Extract the (x, y) coordinate from the center of the cell holding the provided text.  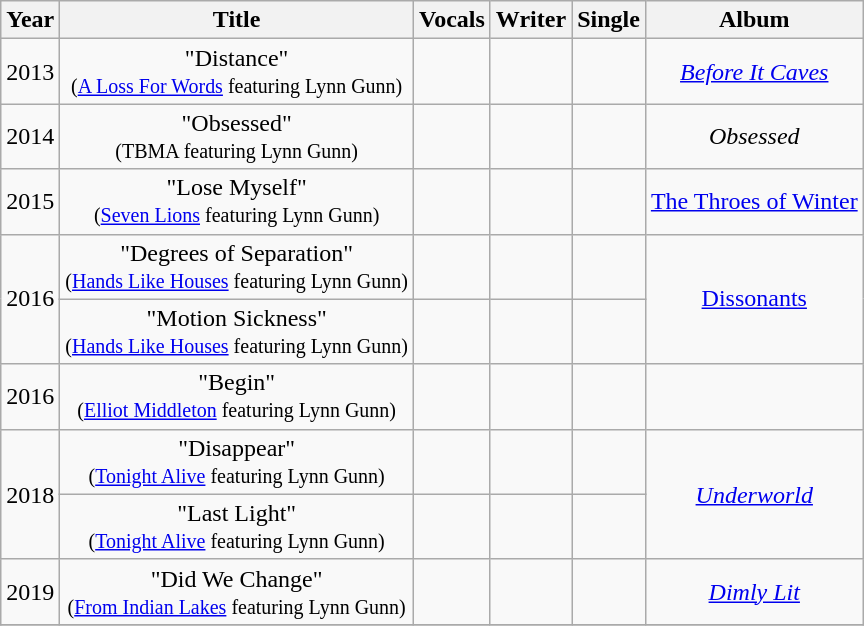
2018 (30, 494)
Year (30, 20)
"Did We Change"(From Indian Lakes featuring Lynn Gunn) (237, 592)
"Distance"(A Loss For Words featuring Lynn Gunn) (237, 72)
"Motion Sickness"(Hands Like Houses featuring Lynn Gunn) (237, 332)
Dimly Lit (754, 592)
Single (609, 20)
"Degrees of Separation"(Hands Like Houses featuring Lynn Gunn) (237, 266)
2019 (30, 592)
"Obsessed"(TBMA featuring Lynn Gunn) (237, 136)
2014 (30, 136)
Dissonants (754, 299)
"Last Light"(Tonight Alive featuring Lynn Gunn) (237, 526)
Obsessed (754, 136)
2013 (30, 72)
"Lose Myself"(Seven Lions featuring Lynn Gunn) (237, 202)
Title (237, 20)
Vocals (452, 20)
The Throes of Winter (754, 202)
"Begin"(Elliot Middleton featuring Lynn Gunn) (237, 396)
2015 (30, 202)
"Disappear"(Tonight Alive featuring Lynn Gunn) (237, 462)
Album (754, 20)
Underworld (754, 494)
Before It Caves (754, 72)
Writer (530, 20)
